Find where the given text appears and provide that cell's center as (x, y) coordinate. 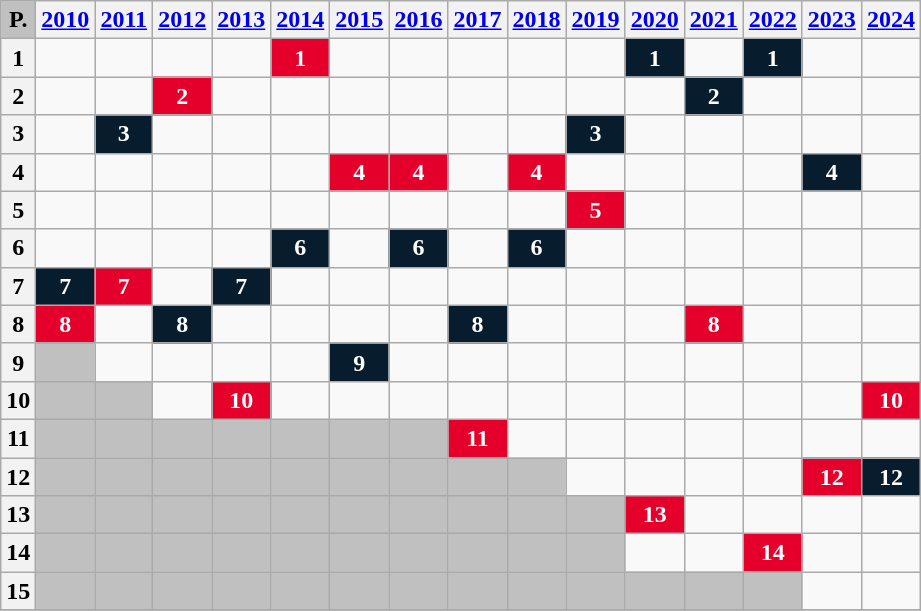
2021 (714, 20)
2024 (890, 20)
P. (18, 20)
2017 (478, 20)
2020 (654, 20)
2012 (182, 20)
2011 (124, 20)
15 (18, 591)
2023 (832, 20)
2014 (300, 20)
2022 (772, 20)
2013 (242, 20)
2018 (536, 20)
2010 (66, 20)
2019 (596, 20)
2016 (418, 20)
2015 (360, 20)
